Find where the given text appears and provide that cell's center as (X, Y) coordinate. 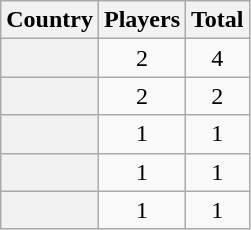
4 (218, 58)
Country (50, 20)
Total (218, 20)
Players (142, 20)
